Return the [x, y] coordinate for the center point of the cell that contains the specified text.  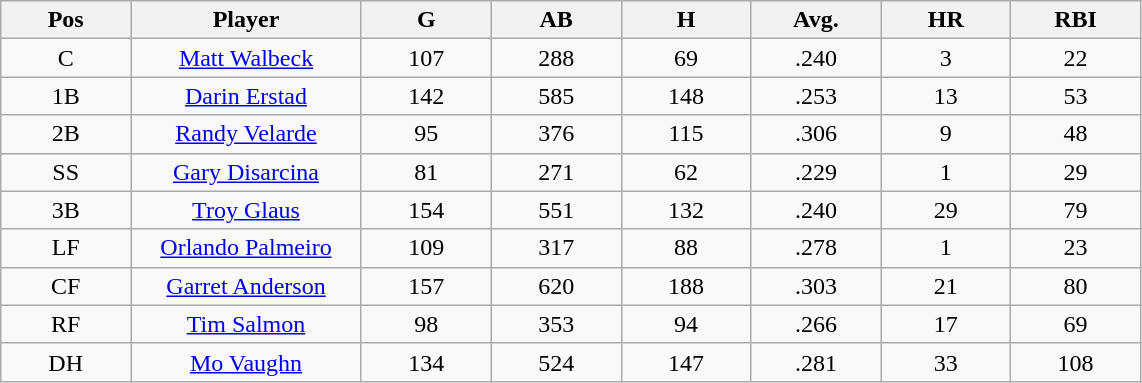
.303 [816, 286]
SS [66, 172]
22 [1076, 58]
Gary Disarcina [246, 172]
RBI [1076, 20]
108 [1076, 362]
98 [426, 324]
80 [1076, 286]
G [426, 20]
H [686, 20]
9 [946, 134]
142 [426, 96]
.281 [816, 362]
271 [556, 172]
.266 [816, 324]
13 [946, 96]
Mo Vaughn [246, 362]
288 [556, 58]
317 [556, 248]
79 [1076, 210]
Troy Glaus [246, 210]
353 [556, 324]
HR [946, 20]
3 [946, 58]
115 [686, 134]
148 [686, 96]
157 [426, 286]
DH [66, 362]
Pos [66, 20]
48 [1076, 134]
53 [1076, 96]
94 [686, 324]
LF [66, 248]
.278 [816, 248]
81 [426, 172]
62 [686, 172]
21 [946, 286]
Player [246, 20]
188 [686, 286]
AB [556, 20]
147 [686, 362]
376 [556, 134]
33 [946, 362]
109 [426, 248]
.306 [816, 134]
17 [946, 324]
524 [556, 362]
88 [686, 248]
134 [426, 362]
.229 [816, 172]
3B [66, 210]
585 [556, 96]
2B [66, 134]
95 [426, 134]
C [66, 58]
Tim Salmon [246, 324]
Avg. [816, 20]
154 [426, 210]
107 [426, 58]
RF [66, 324]
620 [556, 286]
132 [686, 210]
Randy Velarde [246, 134]
CF [66, 286]
1B [66, 96]
Darin Erstad [246, 96]
551 [556, 210]
Orlando Palmeiro [246, 248]
Garret Anderson [246, 286]
23 [1076, 248]
.253 [816, 96]
Matt Walbeck [246, 58]
